Output the (x, y) coordinate of the center of the cell containing the given text.  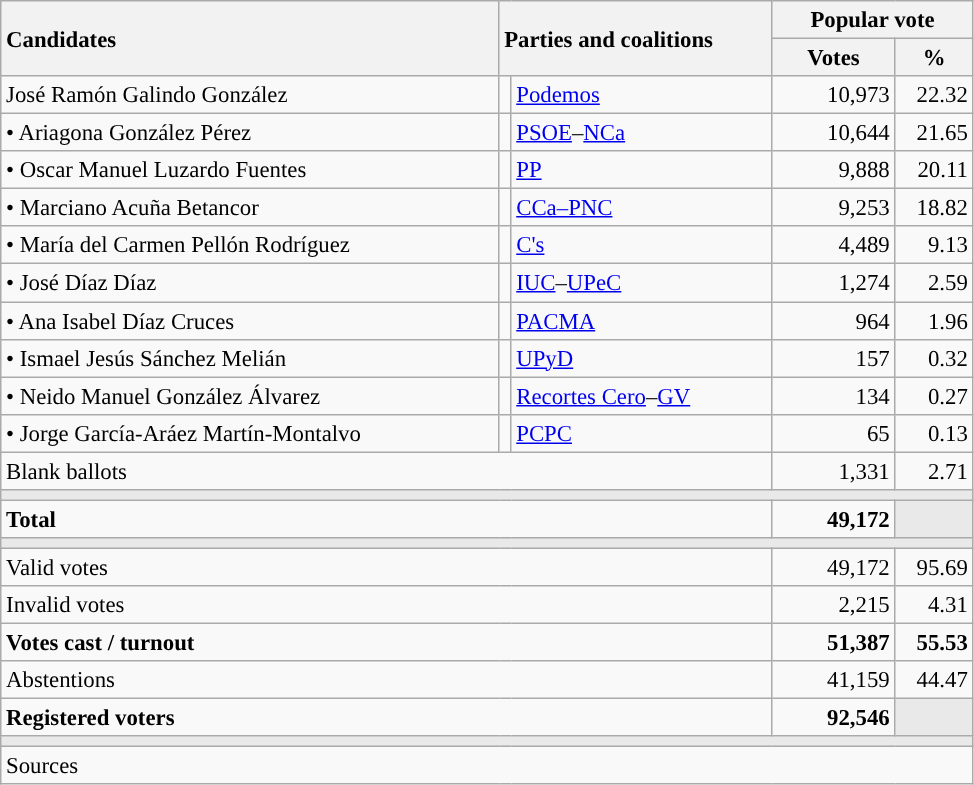
10,644 (834, 133)
2.71 (934, 471)
PSOE–NCa (642, 133)
1,331 (834, 471)
134 (834, 396)
% (934, 58)
• Neido Manuel González Álvarez (250, 396)
PP (642, 170)
9,253 (834, 208)
Valid votes (386, 567)
2.59 (934, 283)
Votes (834, 58)
Abstentions (386, 680)
• Ariagona González Pérez (250, 133)
2,215 (834, 605)
• Marciano Acuña Betancor (250, 208)
95.69 (934, 567)
92,546 (834, 718)
4,489 (834, 245)
65 (834, 433)
IUC–UPeC (642, 283)
• José Díaz Díaz (250, 283)
55.53 (934, 643)
1.96 (934, 321)
51,387 (834, 643)
10,973 (834, 95)
Registered voters (386, 718)
1,274 (834, 283)
0.13 (934, 433)
Candidates (250, 38)
964 (834, 321)
157 (834, 358)
• Ana Isabel Díaz Cruces (250, 321)
Invalid votes (386, 605)
44.47 (934, 680)
• Oscar Manuel Luzardo Fuentes (250, 170)
Blank ballots (386, 471)
0.27 (934, 396)
20.11 (934, 170)
Popular vote (872, 20)
Votes cast / turnout (386, 643)
22.32 (934, 95)
PACMA (642, 321)
0.32 (934, 358)
CCa–PNC (642, 208)
• Ismael Jesús Sánchez Melián (250, 358)
PCPC (642, 433)
21.65 (934, 133)
Podemos (642, 95)
UPyD (642, 358)
Recortes Cero–GV (642, 396)
• Jorge García-Aráez Martín-Montalvo (250, 433)
Sources (487, 766)
9,888 (834, 170)
41,159 (834, 680)
18.82 (934, 208)
9.13 (934, 245)
Total (386, 519)
C's (642, 245)
Parties and coalitions (636, 38)
José Ramón Galindo González (250, 95)
• María del Carmen Pellón Rodríguez (250, 245)
4.31 (934, 605)
